Search for the cell housing the specified text and yield its (X, Y) center coordinate. 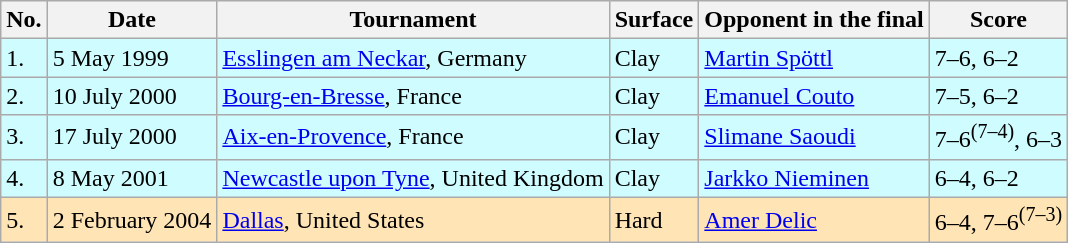
7–6, 6–2 (998, 58)
Hard (654, 220)
2. (24, 96)
1. (24, 58)
Jarkko Nieminen (814, 178)
2 February 2004 (132, 220)
3. (24, 138)
Amer Delic (814, 220)
17 July 2000 (132, 138)
No. (24, 20)
Newcastle upon Tyne, United Kingdom (413, 178)
5 May 1999 (132, 58)
Score (998, 20)
6–4, 7–6(7–3) (998, 220)
Opponent in the final (814, 20)
Bourg-en-Bresse, France (413, 96)
Martin Spöttl (814, 58)
Slimane Saoudi (814, 138)
10 July 2000 (132, 96)
4. (24, 178)
5. (24, 220)
Dallas, United States (413, 220)
8 May 2001 (132, 178)
7–5, 6–2 (998, 96)
Emanuel Couto (814, 96)
Aix-en-Provence, France (413, 138)
6–4, 6–2 (998, 178)
7–6(7–4), 6–3 (998, 138)
Date (132, 20)
Tournament (413, 20)
Esslingen am Neckar, Germany (413, 58)
Surface (654, 20)
